Capture the cell that displays the provided text and extract its (x, y) central coordinate. 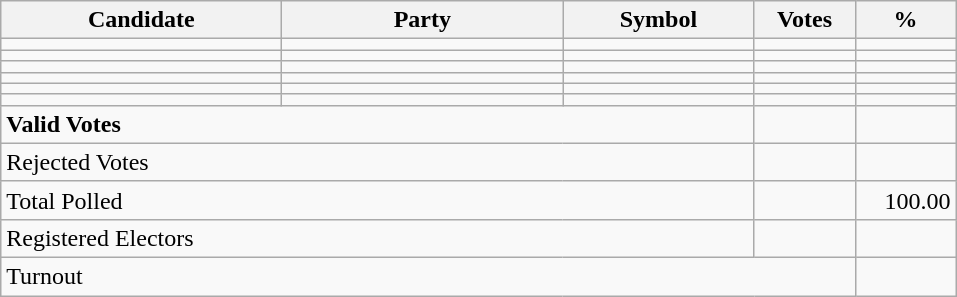
Turnout (428, 276)
Valid Votes (378, 124)
Total Polled (378, 200)
Candidate (142, 20)
100.00 (906, 200)
Votes (804, 20)
Registered Electors (378, 238)
Rejected Votes (378, 162)
% (906, 20)
Party (422, 20)
Symbol (658, 20)
